Identify which cell holds the provided text, then report its [x, y] central coordinate. 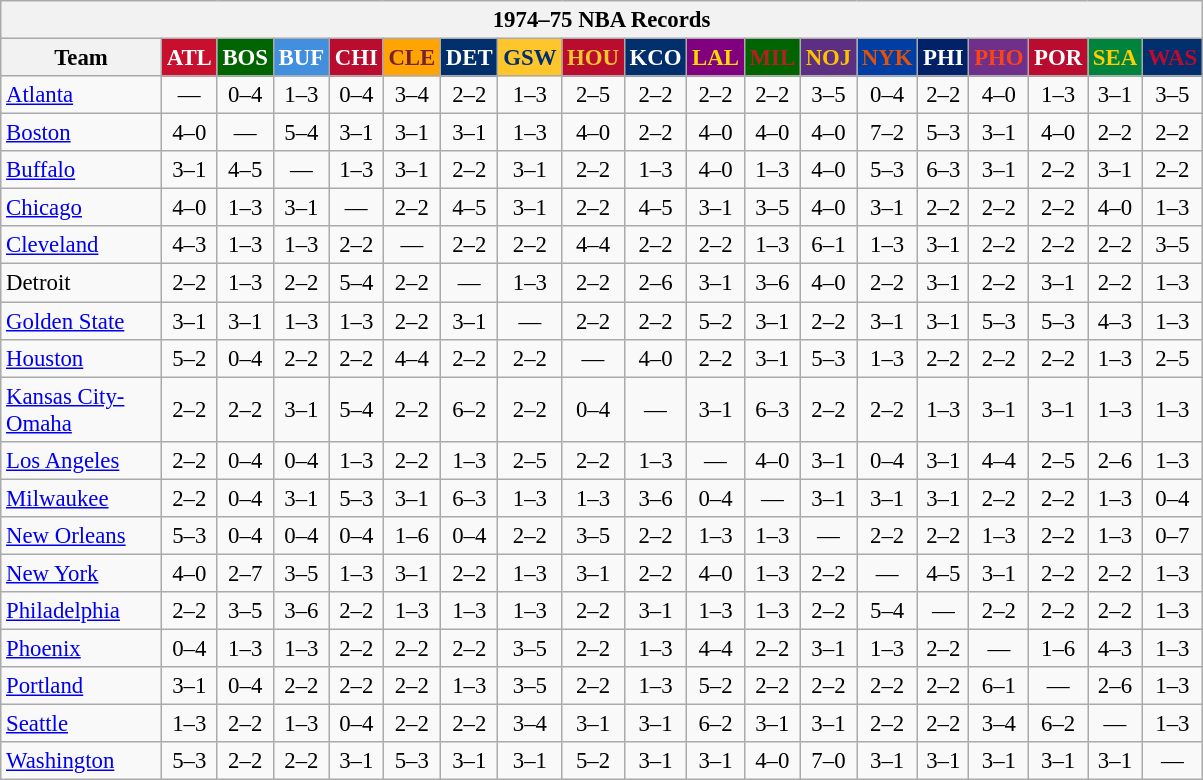
GSW [530, 58]
Washington [82, 761]
DET [470, 58]
Houston [82, 358]
CHI [356, 58]
0–7 [1172, 536]
1974–75 NBA Records [602, 20]
PHI [944, 58]
Kansas City-Omaha [82, 410]
NOJ [828, 58]
2–7 [245, 573]
SEA [1116, 58]
Golden State [82, 321]
KCO [656, 58]
Boston [82, 133]
Phoenix [82, 648]
WAS [1172, 58]
CLE [412, 58]
MIL [772, 58]
7–2 [888, 133]
Buffalo [82, 170]
New Orleans [82, 536]
Detroit [82, 283]
BOS [245, 58]
BUF [301, 58]
Team [82, 58]
NYK [888, 58]
HOU [594, 58]
Seattle [82, 724]
Milwaukee [82, 498]
Chicago [82, 208]
Cleveland [82, 245]
ATL [189, 58]
PHO [999, 58]
LAL [716, 58]
POR [1058, 58]
7–0 [828, 761]
Los Angeles [82, 460]
New York [82, 573]
Portland [82, 686]
Atlanta [82, 95]
Philadelphia [82, 611]
